Return (X, Y) of the center of cell containing provided text 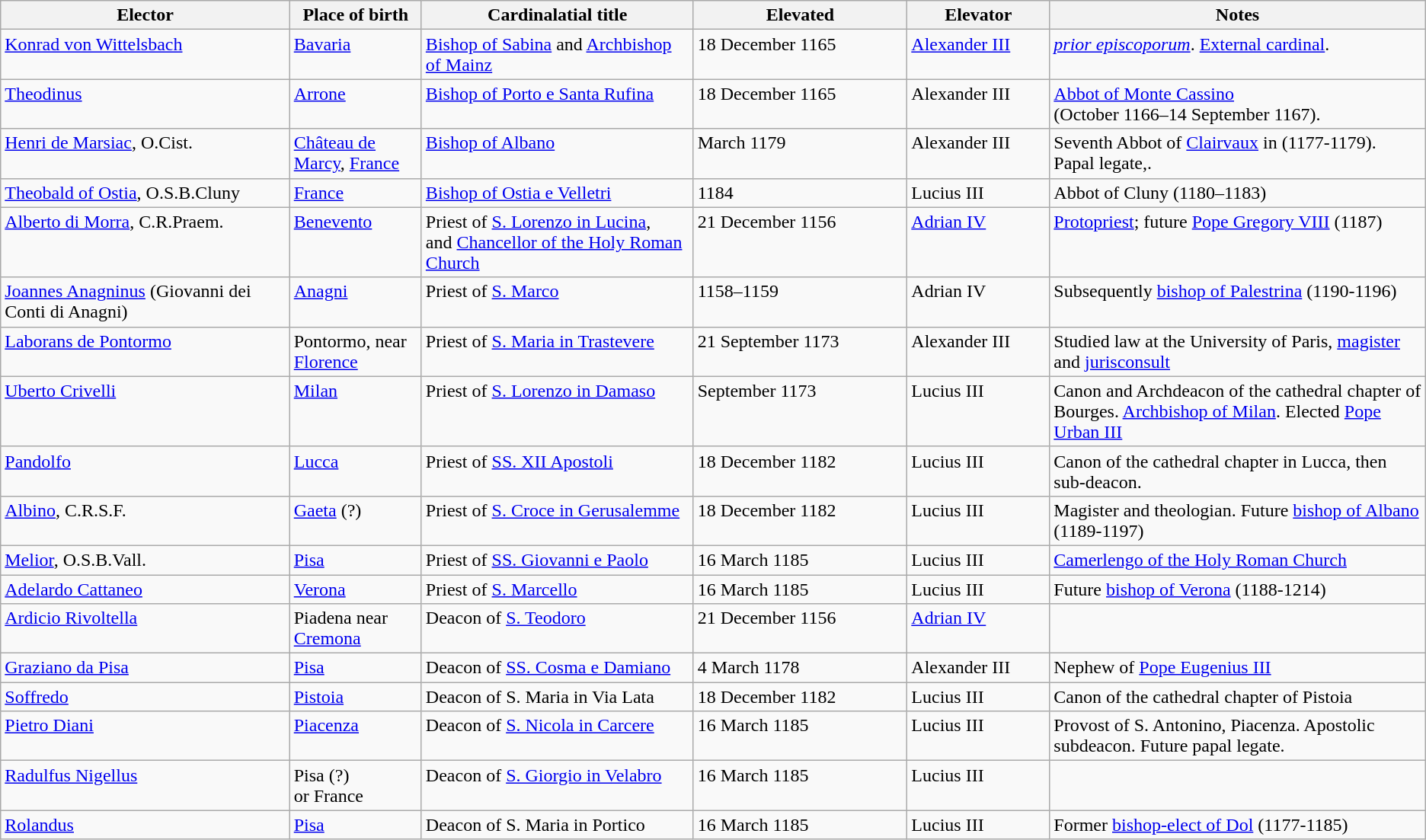
Priest of S. Croce in Gerusalemme (558, 521)
Priest of S. Lorenzo in Damaso (558, 411)
Bishop of Ostia e Velletri (558, 193)
Priest of SS. XII Apostoli (558, 471)
Deacon of SS. Cosma e Damiano (558, 668)
4 March 1178 (800, 668)
Bishop of Sabina and Archbishop of Mainz (558, 55)
Bishop of Albano (558, 154)
Konrad von Wittelsbach (145, 55)
Future bishop of Verona (1188-1214) (1237, 589)
Priest of S. Marco (558, 302)
Theobald of Ostia, O.S.B.Cluny (145, 193)
Notes (1237, 15)
Rolandus (145, 825)
Pisa (?)or France (355, 786)
Piacenza (355, 736)
Bishop of Porto e Santa Rufina (558, 104)
Alberto di Morra, C.R.Praem. (145, 242)
Château de Marcy, France (355, 154)
Melior, O.S.B.Vall. (145, 560)
Cardinalatial title (558, 15)
Deacon of S. Teodoro (558, 629)
Provost of S. Antonino, Piacenza. Apostolic subdeacon. Future papal legate. (1237, 736)
Elevator (978, 15)
Albino, C.R.S.F. (145, 521)
Ardicio Rivoltella (145, 629)
Camerlengo of the Holy Roman Church (1237, 560)
March 1179 (800, 154)
Abbot of Cluny (1180–1183) (1237, 193)
Laborans de Pontormo (145, 352)
Benevento (355, 242)
Adelardo Cattaneo (145, 589)
Theodinus (145, 104)
Former bishop-elect of Dol (1177-1185) (1237, 825)
Subsequently bishop of Palestrina (1190-1196) (1237, 302)
Protopriest; future Pope Gregory VIII (1187) (1237, 242)
Pontormo, near Florence (355, 352)
Pistoia (355, 697)
Priest of S. Maria in Trastevere (558, 352)
Anagni (355, 302)
Soffredo (145, 697)
Henri de Marsiac, O.Cist. (145, 154)
Milan (355, 411)
1184 (800, 193)
Abbot of Monte Cassino (October 1166–14 September 1167). (1237, 104)
Place of birth (355, 15)
Lucca (355, 471)
Elector (145, 15)
Deacon of S. Nicola in Carcere (558, 736)
Seventh Abbot of Clairvaux in (1177-1179). Papal legate,. (1237, 154)
1158–1159 (800, 302)
Magister and theologian. Future bishop of Albano (1189-1197) (1237, 521)
Canon of the cathedral chapter of Pistoia (1237, 697)
Canon of the cathedral chapter in Lucca, then sub-deacon. (1237, 471)
Piadena near Cremona (355, 629)
Priest of SS. Giovanni e Paolo (558, 560)
Nephew of Pope Eugenius III (1237, 668)
Priest of S. Lorenzo in Lucina, and Chancellor of the Holy Roman Church (558, 242)
Gaeta (?) (355, 521)
Arrone (355, 104)
Joannes Anagninus (Giovanni dei Conti di Anagni) (145, 302)
Elevated (800, 15)
Studied law at the University of Paris, magister and jurisconsult (1237, 352)
Canon and Archdeacon of the cathedral chapter of Bourges. Archbishop of Milan. Elected Pope Urban III (1237, 411)
Pandolfo (145, 471)
21 September 1173 (800, 352)
Uberto Crivelli (145, 411)
Radulfus Nigellus (145, 786)
Graziano da Pisa (145, 668)
Deacon of S. Giorgio in Velabro (558, 786)
prior episcoporum. External cardinal. (1237, 55)
Priest of S. Marcello (558, 589)
Verona (355, 589)
September 1173 (800, 411)
France (355, 193)
Deacon of S. Maria in Portico (558, 825)
Deacon of S. Maria in Via Lata (558, 697)
Pietro Diani (145, 736)
Bavaria (355, 55)
